Capture the cell that displays the provided text and extract its [x, y] central coordinate. 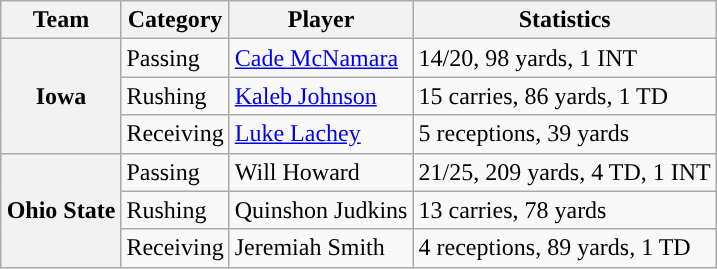
Ohio State [61, 210]
15 carries, 86 yards, 1 TD [564, 96]
Team [61, 20]
4 receptions, 89 yards, 1 TD [564, 248]
Player [321, 20]
Kaleb Johnson [321, 96]
Quinshon Judkins [321, 210]
Luke Lachey [321, 134]
Will Howard [321, 172]
Statistics [564, 20]
Cade McNamara [321, 58]
Jeremiah Smith [321, 248]
13 carries, 78 yards [564, 210]
14/20, 98 yards, 1 INT [564, 58]
Iowa [61, 96]
Category [175, 20]
5 receptions, 39 yards [564, 134]
21/25, 209 yards, 4 TD, 1 INT [564, 172]
